Search for the cell housing the specified text and yield its [x, y] center coordinate. 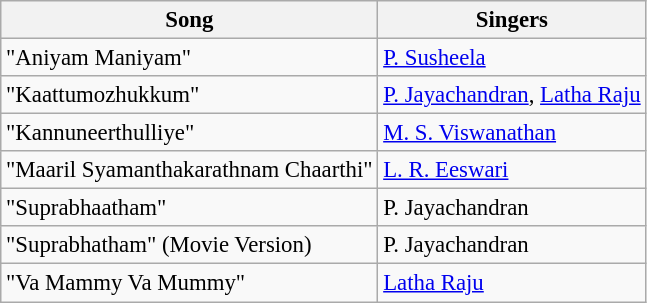
"Va Mammy Va Mummy" [190, 283]
P. Susheela [512, 58]
P. Jayachandran, Latha Raju [512, 95]
"Kannuneerthulliye" [190, 133]
"Maaril Syamanthakarathnam Chaarthi" [190, 170]
"Aniyam Maniyam" [190, 58]
"Kaattumozhukkum" [190, 95]
Song [190, 20]
"Suprabhatham" (Movie Version) [190, 245]
L. R. Eeswari [512, 170]
M. S. Viswanathan [512, 133]
Singers [512, 20]
"Suprabhaatham" [190, 208]
Latha Raju [512, 283]
